Search for the cell housing the specified text and yield its (X, Y) center coordinate. 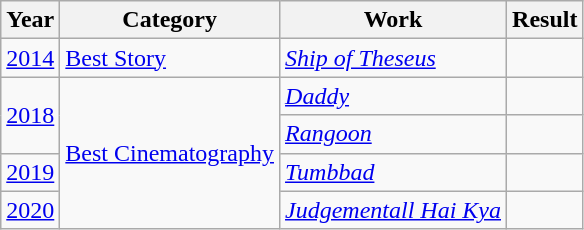
Work (394, 20)
Tumbbad (394, 172)
2018 (30, 115)
Daddy (394, 96)
2014 (30, 58)
Ship of Theseus (394, 58)
2020 (30, 210)
Category (170, 20)
Judgementall Hai Kya (394, 210)
Result (545, 20)
2019 (30, 172)
Best Cinematography (170, 153)
Rangoon (394, 134)
Best Story (170, 58)
Year (30, 20)
